Find where the given text appears and provide that cell's center as [X, Y] coordinate. 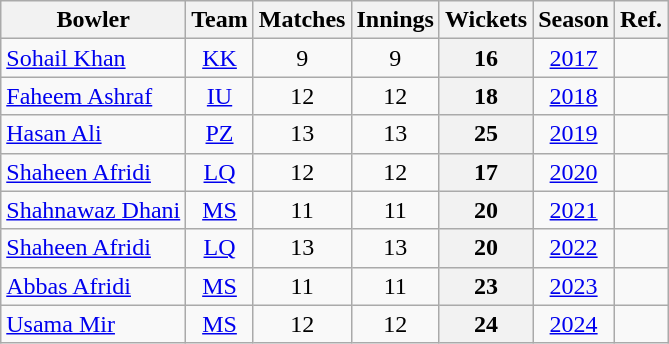
2018 [574, 96]
Faheem Ashraf [94, 96]
Sohail Khan [94, 58]
Ref. [640, 20]
23 [486, 286]
24 [486, 324]
2024 [574, 324]
PZ [220, 134]
Matches [302, 20]
Season [574, 20]
2017 [574, 58]
IU [220, 96]
2020 [574, 172]
18 [486, 96]
17 [486, 172]
Wickets [486, 20]
Team [220, 20]
2023 [574, 286]
16 [486, 58]
KK [220, 58]
2022 [574, 248]
2021 [574, 210]
Abbas Afridi [94, 286]
Shahnawaz Dhani [94, 210]
2019 [574, 134]
25 [486, 134]
Bowler [94, 20]
Usama Mir [94, 324]
Innings [395, 20]
Hasan Ali [94, 134]
